Extract the [x, y] coordinate from the center of the cell holding the provided text.  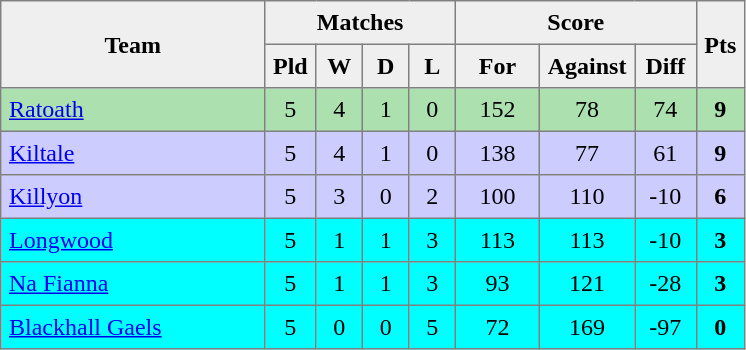
61 [666, 153]
Against [586, 66]
-97 [666, 327]
77 [586, 153]
110 [586, 197]
6 [720, 197]
2 [432, 197]
Kiltale [133, 153]
W [339, 66]
169 [586, 327]
100 [497, 197]
152 [497, 110]
Longwood [133, 240]
Killyon [133, 197]
L [432, 66]
93 [497, 284]
Pld [290, 66]
138 [497, 153]
Blackhall Gaels [133, 327]
-28 [666, 284]
74 [666, 110]
For [497, 66]
Diff [666, 66]
Ratoath [133, 110]
Team [133, 44]
78 [586, 110]
Matches [360, 23]
72 [497, 327]
121 [586, 284]
D [385, 66]
Score [576, 23]
Pts [720, 44]
Na Fianna [133, 284]
